Find where the given text appears and provide that cell's center as [X, Y] coordinate. 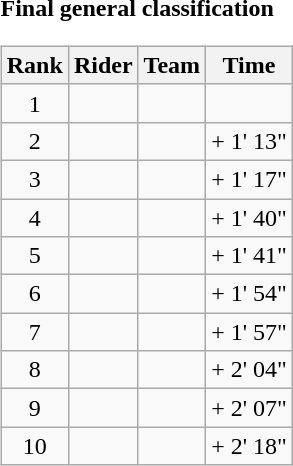
+ 1' 41" [250, 256]
+ 1' 13" [250, 141]
+ 1' 17" [250, 179]
8 [34, 370]
Team [172, 65]
10 [34, 446]
6 [34, 294]
+ 1' 57" [250, 332]
1 [34, 103]
+ 2' 04" [250, 370]
Rank [34, 65]
2 [34, 141]
4 [34, 217]
7 [34, 332]
+ 2' 07" [250, 408]
Rider [103, 65]
Time [250, 65]
5 [34, 256]
+ 2' 18" [250, 446]
3 [34, 179]
9 [34, 408]
+ 1' 40" [250, 217]
+ 1' 54" [250, 294]
